From the cell containing the given text, extract its center point as [x, y] coordinate. 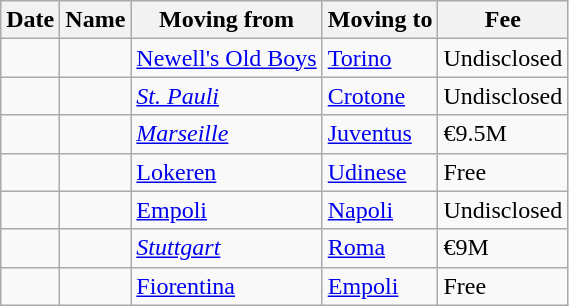
Fee [503, 20]
€9M [503, 248]
Napoli [380, 210]
Roma [380, 248]
Newell's Old Boys [226, 58]
Lokeren [226, 172]
Juventus [380, 134]
Moving from [226, 20]
Torino [380, 58]
Stuttgart [226, 248]
Name [96, 20]
Crotone [380, 96]
Moving to [380, 20]
Date [30, 20]
Marseille [226, 134]
Fiorentina [226, 286]
St. Pauli [226, 96]
€9.5M [503, 134]
Udinese [380, 172]
